Return the (X, Y) coordinate for the center point of the cell that contains the specified text.  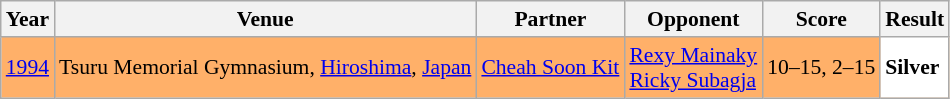
Score (821, 19)
Tsuru Memorial Gymnasium, Hiroshima, Japan (265, 68)
Result (914, 19)
Venue (265, 19)
10–15, 2–15 (821, 68)
Year (28, 19)
Silver (914, 68)
Opponent (693, 19)
Partner (550, 19)
Rexy Mainaky Ricky Subagja (693, 68)
Cheah Soon Kit (550, 68)
1994 (28, 68)
